Search for the cell housing the specified text and yield its (X, Y) center coordinate. 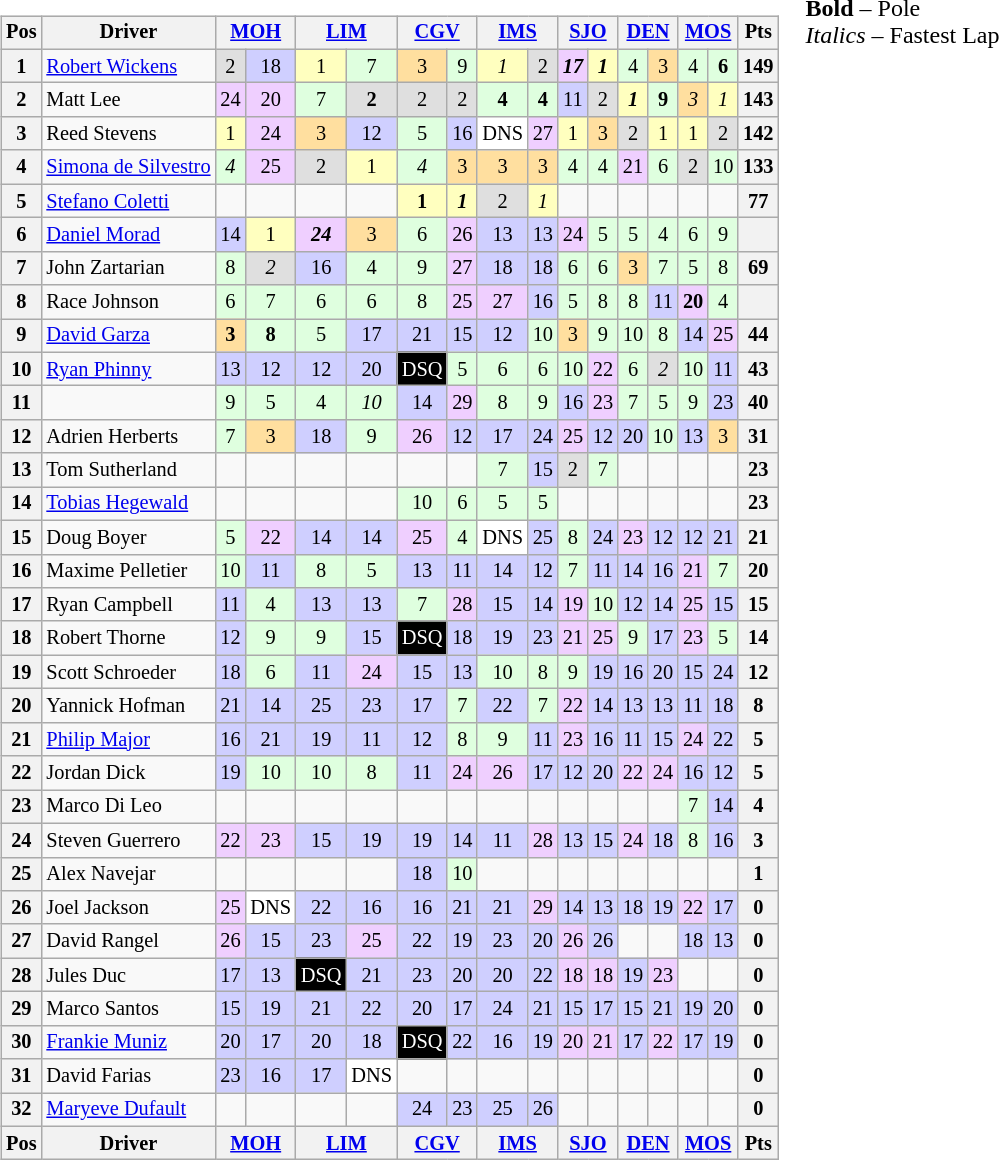
149 (758, 66)
Maryeve Dufault (128, 1110)
Yannick Hofman (128, 706)
Frankie Muniz (128, 1042)
77 (758, 201)
Daniel Morad (128, 235)
Marco Di Leo (128, 807)
Doug Boyer (128, 537)
142 (758, 134)
Ryan Phinny (128, 369)
43 (758, 369)
David Garza (128, 336)
30 (21, 1042)
David Rangel (128, 941)
Jordan Dick (128, 773)
Simona de Silvestro (128, 167)
Matt Lee (128, 100)
Tom Sutherland (128, 470)
David Farias (128, 1076)
Race Johnson (128, 302)
Tobias Hegewald (128, 504)
Scott Schroeder (128, 672)
143 (758, 100)
40 (758, 403)
32 (21, 1110)
Steven Guerrero (128, 840)
Marco Santos (128, 1009)
Robert Wickens (128, 66)
Ryan Campbell (128, 605)
44 (758, 336)
Reed Stevens (128, 134)
133 (758, 167)
Robert Thorne (128, 638)
Jules Duc (128, 975)
Stefano Coletti (128, 201)
69 (758, 268)
Alex Navejar (128, 874)
Maxime Pelletier (128, 571)
Adrien Herberts (128, 437)
Joel Jackson (128, 908)
John Zartarian (128, 268)
Philip Major (128, 739)
